Determine the (X, Y) coordinate at the center of the cell enclosing the given text.  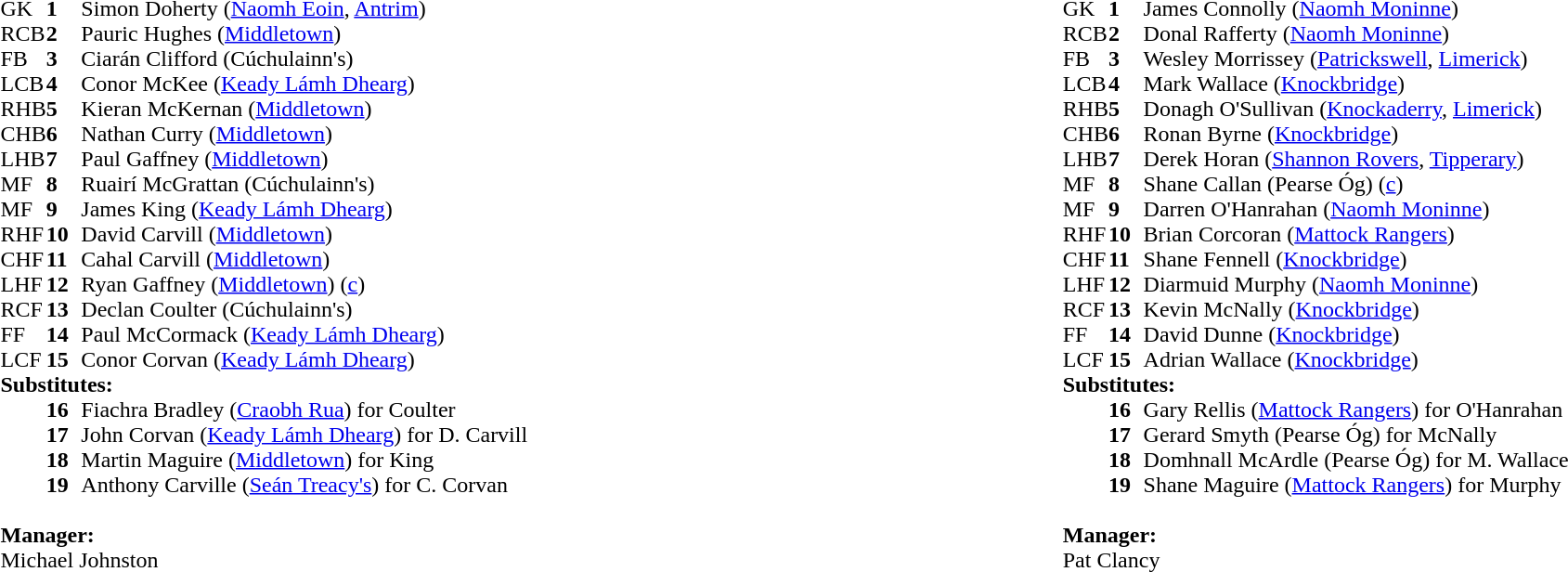
Paul Gaffney (Middletown) (305, 160)
Nathan Curry (Middletown) (305, 134)
Martin Maguire (Middletown) for King (305, 461)
Pauric Hughes (Middletown) (305, 33)
Cahal Carvill (Middletown) (305, 260)
Ciarán Clifford (Cúchulainn's) (305, 59)
John Corvan (Keady Lámh Dhearg) for D. Carvill (305, 435)
Substitutes: (264, 384)
James King (Keady Lámh Dhearg) (305, 210)
Anthony Carville (Seán Treacy's) for C. Corvan (305, 485)
Ruairí McGrattan (Cúchulainn's) (305, 184)
Paul McCormack (Keady Lámh Dhearg) (305, 334)
David Carvill (Middletown) (305, 234)
Conor McKee (Keady Lámh Dhearg) (305, 84)
Conor Corvan (Keady Lámh Dhearg) (305, 360)
Declan Coulter (Cúchulainn's) (305, 310)
Kieran McKernan (Middletown) (305, 110)
Manager: (264, 523)
Fiachra Bradley (Craobh Rua) for Coulter (305, 410)
Ryan Gaffney (Middletown) (c) (305, 284)
